Return the (X, Y) coordinate for the center point of the cell that contains the specified text.  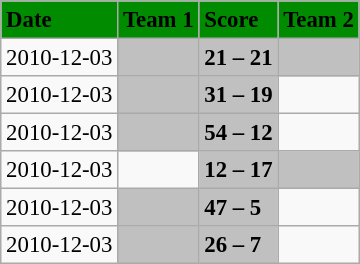
Score (238, 20)
Team 2 (318, 20)
47 – 5 (238, 208)
Team 1 (158, 20)
12 – 17 (238, 170)
Date (60, 20)
54 – 12 (238, 133)
26 – 7 (238, 245)
31 – 19 (238, 95)
21 – 21 (238, 57)
